Output the (X, Y) coordinate of the center of the cell containing the given text.  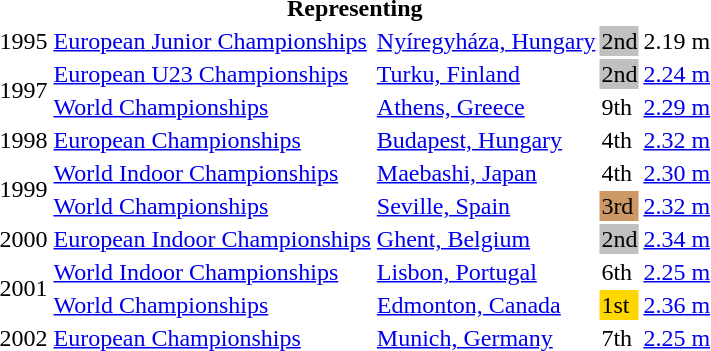
Turku, Finland (486, 74)
Lisbon, Portugal (486, 272)
European U23 Championships (212, 74)
Seville, Spain (486, 206)
1st (620, 305)
Athens, Greece (486, 107)
6th (620, 272)
European Junior Championships (212, 41)
Ghent, Belgium (486, 239)
European Indoor Championships (212, 239)
Edmonton, Canada (486, 305)
Budapest, Hungary (486, 140)
Maebashi, Japan (486, 173)
3rd (620, 206)
9th (620, 107)
Nyíregyháza, Hungary (486, 41)
European Championships (212, 140)
